Provide the (x, y) coordinate of the cell's center where the given text is located.  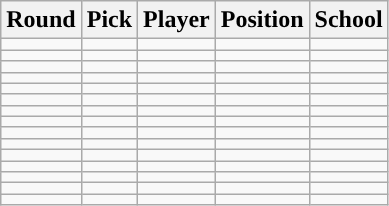
School (348, 20)
Player (177, 20)
Pick (109, 20)
Round (41, 20)
Position (262, 20)
